Provide the [X, Y] coordinate of the cell's center where the given text is located.  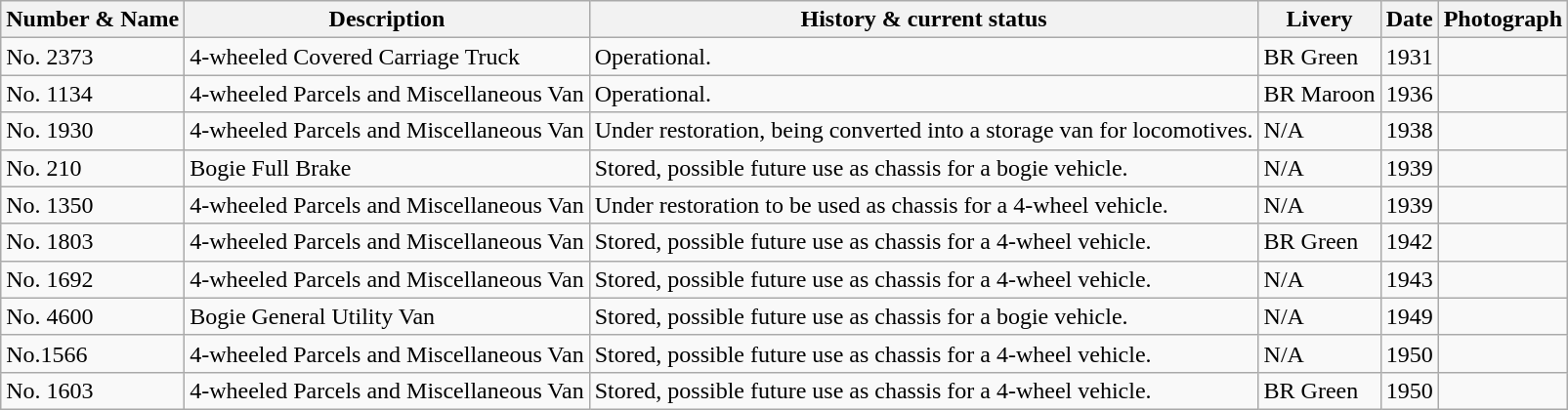
Description [387, 20]
1936 [1409, 94]
Bogie Full Brake [387, 168]
Under restoration to be used as chassis for a 4-wheel vehicle. [924, 205]
No. 1692 [93, 279]
Date [1409, 20]
4-wheeled Covered Carriage Truck [387, 57]
1938 [1409, 131]
Livery [1319, 20]
Number & Name [93, 20]
No. 1603 [93, 390]
No. 1803 [93, 242]
BR Maroon [1319, 94]
No. 210 [93, 168]
Under restoration, being converted into a storage van for locomotives. [924, 131]
1949 [1409, 316]
No. 1134 [93, 94]
No. 1930 [93, 131]
No. 1350 [93, 205]
Photograph [1503, 20]
No. 2373 [93, 57]
1931 [1409, 57]
Bogie General Utility Van [387, 316]
No.1566 [93, 353]
No. 4600 [93, 316]
1942 [1409, 242]
History & current status [924, 20]
1943 [1409, 279]
